From the cell containing the given text, extract its center point as (X, Y) coordinate. 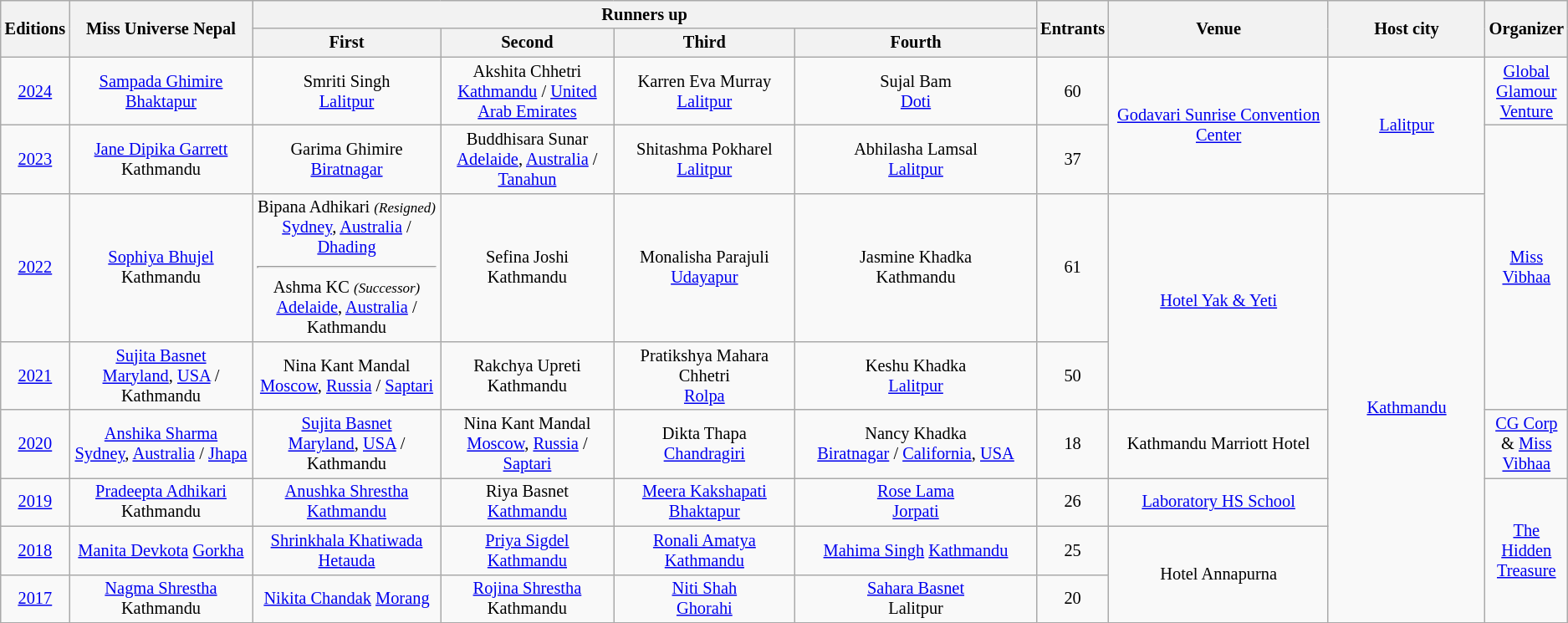
26 (1072, 502)
Karren Eva Murray Lalitpur (704, 91)
20 (1072, 599)
Pradeepta Adhikari Kathmandu (161, 502)
Sophiya Bhujel Kathmandu (161, 268)
Sampada Ghimire Bhaktapur (161, 91)
Ronali Amatya Kathmandu (704, 550)
Shitashma PokharelLalitpur (704, 159)
Meera Kakshapati Bhaktapur (704, 502)
Niti ShahGhorahi (704, 599)
2023 (35, 159)
Dikta ThapaChandragiri (704, 444)
Manita Devkota Gorkha (161, 550)
Anshika Sharma Sydney, Australia / Jhapa (161, 444)
First (346, 43)
2018 (35, 550)
Anushka Shrestha Kathmandu (346, 502)
Sujal Bam Doti (916, 91)
Host city (1407, 28)
2022 (35, 268)
Nagma Shrestha Kathmandu (161, 599)
Buddhisara Sunar Adelaide, Australia / Tanahun (527, 159)
Sujita Basnet Maryland, USA / Kathmandu (161, 375)
Rojina ShresthaKathmandu (527, 599)
Rakchya UpretiKathmandu (527, 375)
Miss Vibhaa (1527, 267)
Abhilasha LamsalLalitpur (916, 159)
Nancy KhadkaBiratnagar / California, USA (916, 444)
Entrants (1072, 28)
Garima Ghimire Biratnagar (346, 159)
Monalisha ParajuliUdayapur (704, 268)
Miss Universe Nepal (161, 28)
Bipana Adhikari (Resigned) Sydney, Australia / Dhading Ashma KC (Successor) Adelaide, Australia / Kathmandu (346, 268)
Laboratory HS School (1218, 502)
Second (527, 43)
60 (1072, 91)
Rose LamaJorpati (916, 502)
Sefina JoshiKathmandu (527, 268)
Fourth (916, 43)
Venue (1218, 28)
Hotel Annapurna (1218, 574)
Hotel Yak & Yeti (1218, 301)
2020 (35, 444)
Godavari Sunrise Convention Center (1218, 125)
Sujita BasnetMaryland, USA / Kathmandu (346, 444)
2024 (35, 91)
18 (1072, 444)
2019 (35, 502)
2017 (35, 599)
50 (1072, 375)
Jasmine KhadkaKathmandu (916, 268)
Third (704, 43)
Kathmandu Marriott Hotel (1218, 444)
Editions (35, 28)
Akshita Chhetri Kathmandu / United Arab Emirates (527, 91)
Pratikshya Mahara ChhetriRolpa (704, 375)
Sahara BasnetLalitpur (916, 599)
Shrinkhala Khatiwada Hetauda (346, 550)
Kathmandu (1407, 408)
Nikita Chandak Morang (346, 599)
Global Glamour Venture (1527, 91)
Keshu KhadkaLalitpur (916, 375)
25 (1072, 550)
Riya Basnet Kathmandu (527, 502)
61 (1072, 268)
37 (1072, 159)
Priya SigdelKathmandu (527, 550)
Jane Dipika Garrett Kathmandu (161, 159)
Runners up (644, 14)
The Hidden Treasure (1527, 550)
Mahima Singh Kathmandu (916, 550)
CG Corp & Miss Vibhaa (1527, 444)
Lalitpur (1407, 125)
2021 (35, 375)
Smriti Singh Lalitpur (346, 91)
Organizer (1527, 28)
